Identify which cell holds the provided text, then report its (X, Y) central coordinate. 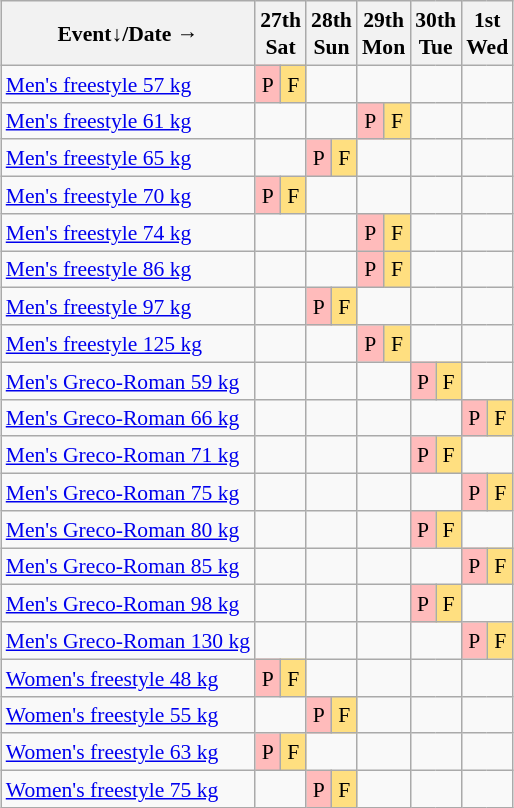
Men's Greco-Roman 71 kg (128, 454)
Men's freestyle 125 kg (128, 344)
Men's Greco-Roman 85 kg (128, 566)
Men's freestyle 86 kg (128, 268)
Women's freestyle 75 kg (128, 788)
1stWed (487, 33)
Men's Greco-Roman 130 kg (128, 640)
Men's freestyle 65 kg (128, 158)
Men's Greco-Roman 80 kg (128, 528)
30thTue (436, 33)
28thSun (332, 33)
Women's freestyle 55 kg (128, 714)
Men's freestyle 61 kg (128, 120)
29thMon (384, 33)
Men's freestyle 70 kg (128, 194)
Event↓/Date → (128, 33)
27thSat (280, 33)
Men's Greco-Roman 75 kg (128, 492)
Men's Greco-Roman 98 kg (128, 604)
Women's freestyle 63 kg (128, 752)
Men's freestyle 74 kg (128, 232)
Men's Greco-Roman 59 kg (128, 380)
Men's freestyle 97 kg (128, 306)
Women's freestyle 48 kg (128, 678)
Men's Greco-Roman 66 kg (128, 418)
Men's freestyle 57 kg (128, 84)
